Capture the cell that displays the provided text and extract its (X, Y) central coordinate. 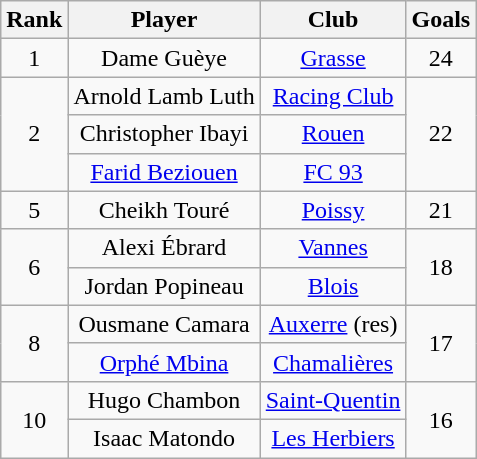
Les Herbiers (333, 438)
Racing Club (333, 96)
Orphé Mbina (164, 362)
Jordan Popineau (164, 286)
Poissy (333, 210)
6 (34, 267)
Club (333, 20)
18 (441, 267)
8 (34, 343)
5 (34, 210)
Isaac Matondo (164, 438)
Rank (34, 20)
10 (34, 419)
Rouen (333, 134)
Ousmane Camara (164, 324)
Saint-Quentin (333, 400)
Player (164, 20)
Farid Beziouen (164, 172)
Arnold Lamb Luth (164, 96)
Christopher Ibayi (164, 134)
17 (441, 343)
Alexi Ébrard (164, 248)
1 (34, 58)
24 (441, 58)
2 (34, 134)
Dame Guèye (164, 58)
FC 93 (333, 172)
Blois (333, 286)
21 (441, 210)
Chamalières (333, 362)
Hugo Chambon (164, 400)
Vannes (333, 248)
Goals (441, 20)
16 (441, 419)
Auxerre (res) (333, 324)
22 (441, 134)
Cheikh Touré (164, 210)
Grasse (333, 58)
